Identify which cell holds the provided text, then report its [x, y] central coordinate. 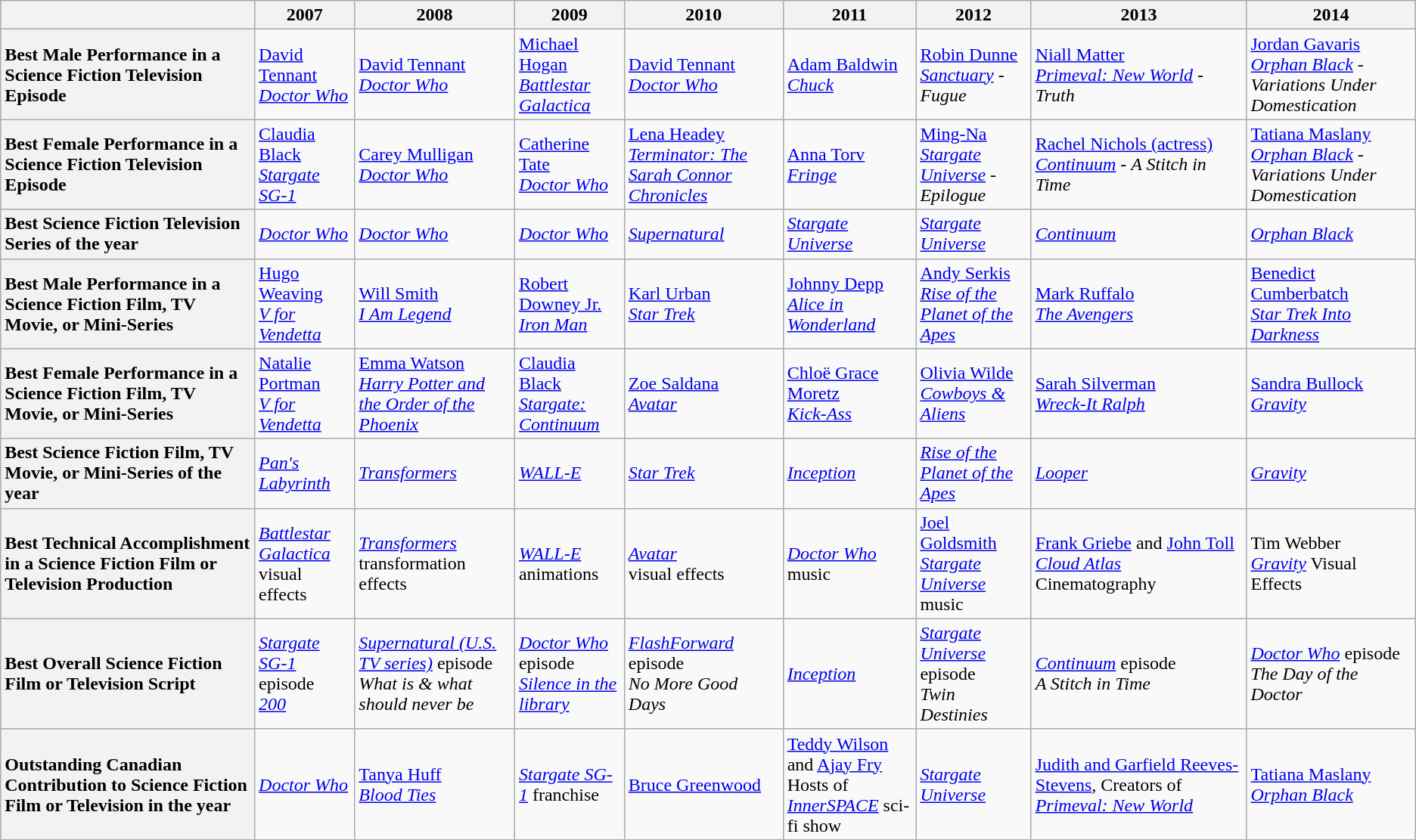
2012 [973, 15]
Joel GoldsmithStargate Universe music [973, 563]
Doctor Whomusic [849, 563]
Tim WebberGravity Visual Effects [1331, 563]
2013 [1139, 15]
Best Male Performance in a Science Fiction Television Episode [128, 74]
Benedict CumberbatchStar Trek Into Darkness [1331, 304]
Stargate SG-1 episode200 [305, 674]
Anna TorvFringe [849, 165]
Continuum [1139, 234]
Gravity [1331, 473]
Olivia WildeCowboys & Aliens [973, 393]
Jordan GavarisOrphan Black - Variations Under Domestication [1331, 74]
2014 [1331, 15]
Bruce Greenwood [703, 784]
Tatiana MaslanyOrphan Black [1331, 784]
Karl UrbanStar Trek [703, 304]
Rise of the Planet of the Apes [973, 473]
Doctor Who episodeSilence in the library [569, 674]
Best Technical Accomplishment in a Science Fiction Film or Television Production [128, 563]
Star Trek [703, 473]
2007 [305, 15]
Hugo WeavingV for Vendetta [305, 304]
Adam BaldwinChuck [849, 74]
2011 [849, 15]
Judith and Garfield Reeves-Stevens, Creators of Primeval: New World [1139, 784]
Rachel Nichols (actress)Continuum - A Stitch in Time [1139, 165]
Stargate Universe episodeTwin Destinies [973, 674]
Battlestar Galacticavisual effects [305, 563]
Supernatural (U.S. TV series) episodeWhat is & what should never be [435, 674]
Transformers [435, 473]
Pan's Labyrinth [305, 473]
Best Female Performance in a Science Fiction Film, TV Movie, or Mini-Series [128, 393]
Sandra BullockGravity [1331, 393]
Natalie PortmanV for Vendetta [305, 393]
Tanya HuffBlood Ties [435, 784]
Orphan Black [1331, 234]
Frank Griebe and John TollCloud Atlas Cinematography [1139, 563]
Johnny DeppAlice in Wonderland [849, 304]
Carey MulliganDoctor Who [435, 165]
Zoe SaldanaAvatar [703, 393]
Outstanding Canadian Contribution to Science Fiction Film or Television in the year [128, 784]
Best Science Fiction Television Series of the year [128, 234]
2008 [435, 15]
Claudia BlackStargate: Continuum [569, 393]
Mark RuffaloThe Avengers [1139, 304]
Stargate SG-1 franchise [569, 784]
Teddy Wilson and Ajay FryHosts of InnerSPACE sci-fi show [849, 784]
WALL-Eanimations [569, 563]
2010 [703, 15]
Michael HoganBattlestar Galactica [569, 74]
Supernatural [703, 234]
Andy SerkisRise of the Planet of the Apes [973, 304]
Ming-NaStargate Universe - Epilogue [973, 165]
Niall MatterPrimeval: New World - Truth [1139, 74]
Tatiana MaslanyOrphan Black - Variations Under Domestication [1331, 165]
Sarah SilvermanWreck-It Ralph [1139, 393]
Doctor Who episodeThe Day of the Doctor [1331, 674]
Best Science Fiction Film, TV Movie, or Mini-Series of the year [128, 473]
Robin DunneSanctuary - Fugue [973, 74]
Transformerstransformation effects [435, 563]
Catherine TateDoctor Who [569, 165]
Robert Downey Jr.Iron Man [569, 304]
FlashForward episodeNo More Good Days [703, 674]
Will SmithI Am Legend [435, 304]
Emma WatsonHarry Potter and the Order of the Phoenix [435, 393]
Looper [1139, 473]
Chloë Grace MoretzKick-Ass [849, 393]
Continuum episodeA Stitch in Time [1139, 674]
Lena HeadeyTerminator: The Sarah Connor Chronicles [703, 165]
Best Overall Science Fiction Film or Television Script [128, 674]
Best Male Performance in a Science Fiction Film, TV Movie, or Mini-Series [128, 304]
WALL-E [569, 473]
Claudia BlackStargate SG-1 [305, 165]
Best Female Performance in a Science Fiction Television Episode [128, 165]
Avatarvisual effects [703, 563]
2009 [569, 15]
